Locate the cell with the specified text and output its [X, Y] center coordinate. 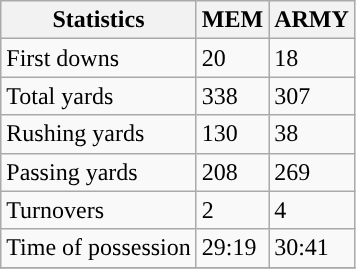
MEM [232, 20]
18 [312, 58]
38 [312, 134]
Passing yards [99, 172]
Rushing yards [99, 134]
Time of possession [99, 248]
269 [312, 172]
First downs [99, 58]
30:41 [312, 248]
Total yards [99, 96]
ARMY [312, 20]
307 [312, 96]
2 [232, 210]
Statistics [99, 20]
338 [232, 96]
29:19 [232, 248]
130 [232, 134]
20 [232, 58]
4 [312, 210]
Turnovers [99, 210]
208 [232, 172]
